Identify which cell holds the provided text, then report its (X, Y) central coordinate. 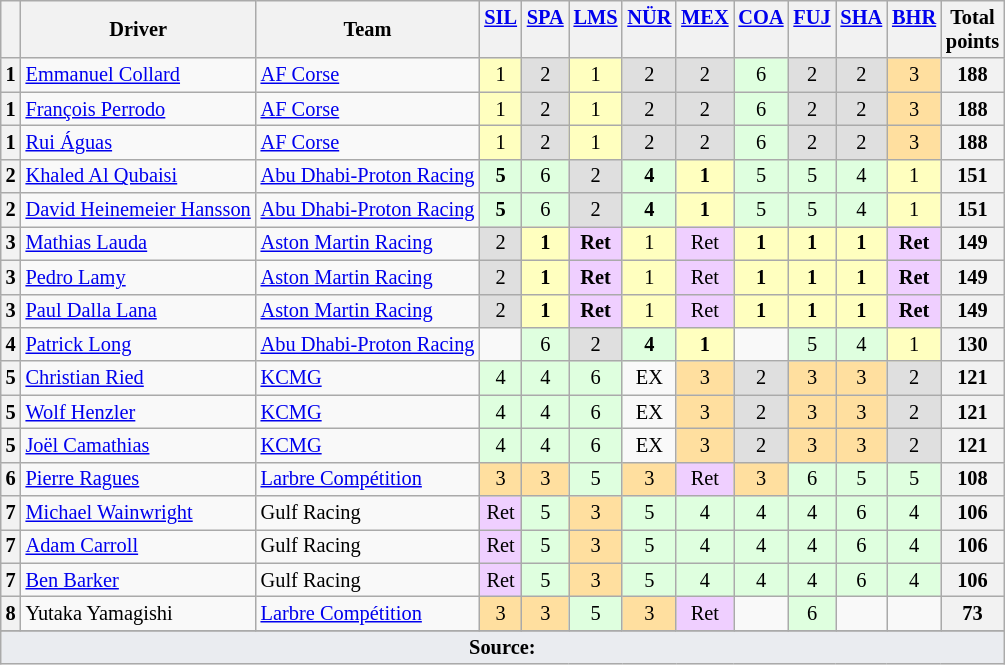
Paul Dalla Lana (138, 311)
LMS (596, 29)
Pierre Ragues (138, 479)
Christian Ried (138, 378)
François Perrodo (138, 109)
73 (972, 613)
Patrick Long (138, 344)
Ben Barker (138, 580)
Pedro Lamy (138, 277)
David Heinemeier Hansson (138, 210)
FUJ (812, 29)
Source: (502, 647)
108 (972, 479)
Yutaka Yamagishi (138, 613)
Mathias Lauda (138, 243)
Joël Camathias (138, 445)
Team (368, 29)
Adam Carroll (138, 546)
SIL (500, 29)
MEX (704, 29)
Driver (138, 29)
Khaled Al Qubaisi (138, 176)
SPA (546, 29)
Rui Águas (138, 142)
SHA (862, 29)
BHR (914, 29)
NÜR (649, 29)
Emmanuel Collard (138, 75)
Totalpoints (972, 29)
COA (762, 29)
Wolf Henzler (138, 412)
Michael Wainwright (138, 513)
130 (972, 344)
8 (11, 613)
